Search for the cell housing the specified text and yield its [X, Y] center coordinate. 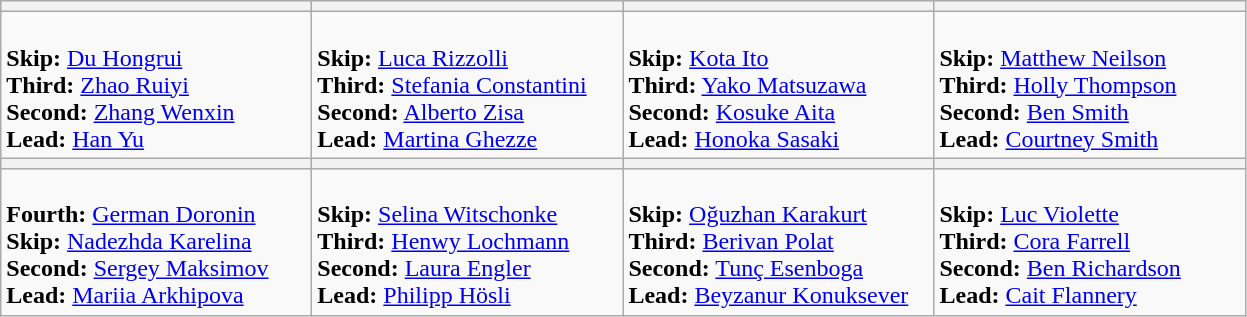
Skip: Kota Ito Third: Yako Matsuzawa Second: Kosuke Aita Lead: Honoka Sasaki [778, 85]
Skip: Oğuzhan Karakurt Third: Berivan Polat Second: Tunç Esenboga Lead: Beyzanur Konuksever [778, 242]
Skip: Luca Rizzolli Third: Stefania Constantini Second: Alberto Zisa Lead: Martina Ghezze [468, 85]
Fourth: German Doronin Skip: Nadezhda Karelina Second: Sergey Maksimov Lead: Mariia Arkhipova [156, 242]
Skip: Matthew Neilson Third: Holly Thompson Second: Ben Smith Lead: Courtney Smith [1090, 85]
Skip: Luc Violette Third: Cora Farrell Second: Ben Richardson Lead: Cait Flannery [1090, 242]
Skip: Du Hongrui Third: Zhao Ruiyi Second: Zhang Wenxin Lead: Han Yu [156, 85]
Skip: Selina Witschonke Third: Henwy Lochmann Second: Laura Engler Lead: Philipp Hösli [468, 242]
